For the text-containing cell, return its midpoint in (X, Y) coordinate format. 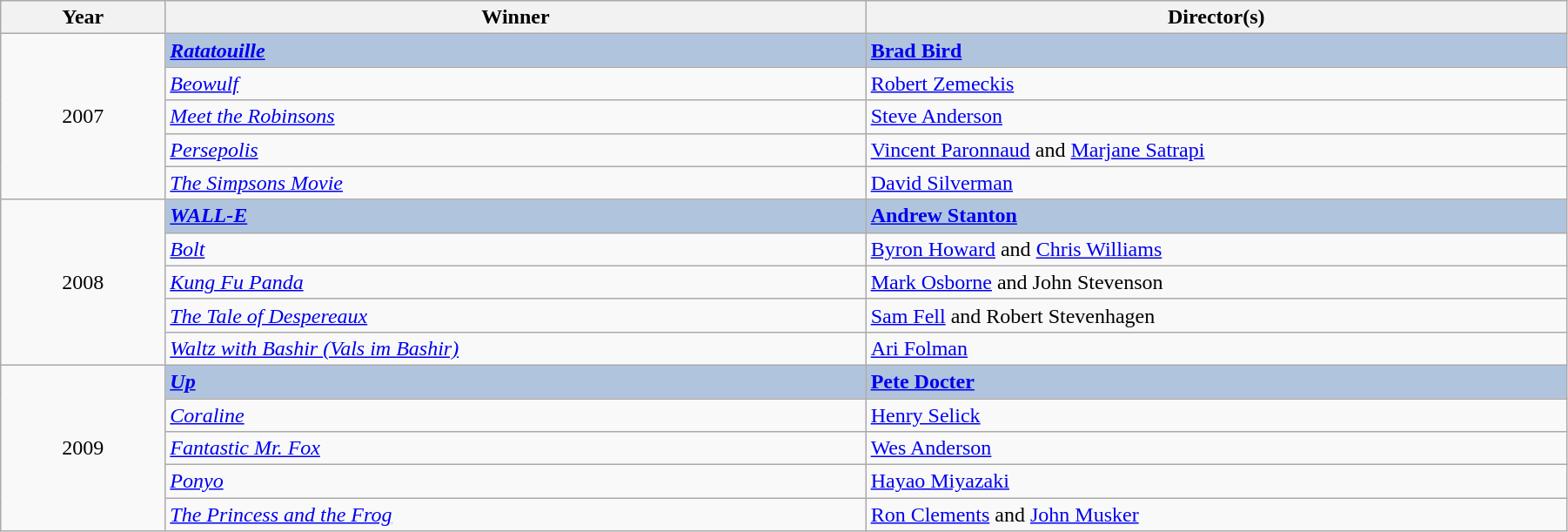
Steve Anderson (1216, 117)
David Silverman (1216, 183)
Waltz with Bashir (Vals im Bashir) (515, 348)
Fantastic Mr. Fox (515, 448)
Ron Clements and John Musker (1216, 515)
Ari Folman (1216, 348)
Henry Selick (1216, 415)
Up (515, 381)
Andrew Stanton (1216, 216)
2008 (84, 282)
2009 (84, 448)
The Princess and the Frog (515, 515)
Year (84, 17)
Hayao Miyazaki (1216, 481)
Brad Bird (1216, 51)
Ponyo (515, 481)
Director(s) (1216, 17)
Beowulf (515, 84)
Ratatouille (515, 51)
Robert Zemeckis (1216, 84)
Meet the Robinsons (515, 117)
Winner (515, 17)
Persepolis (515, 150)
Wes Anderson (1216, 448)
Sam Fell and Robert Stevenhagen (1216, 315)
Kung Fu Panda (515, 282)
Bolt (515, 249)
The Simpsons Movie (515, 183)
Pete Docter (1216, 381)
2007 (84, 117)
WALL-E (515, 216)
Vincent Paronnaud and Marjane Satrapi (1216, 150)
Byron Howard and Chris Williams (1216, 249)
Mark Osborne and John Stevenson (1216, 282)
Coraline (515, 415)
The Tale of Despereaux (515, 315)
